Pinpoint the cell where the given text exists, returning its [X, Y] midpoint coordinate. 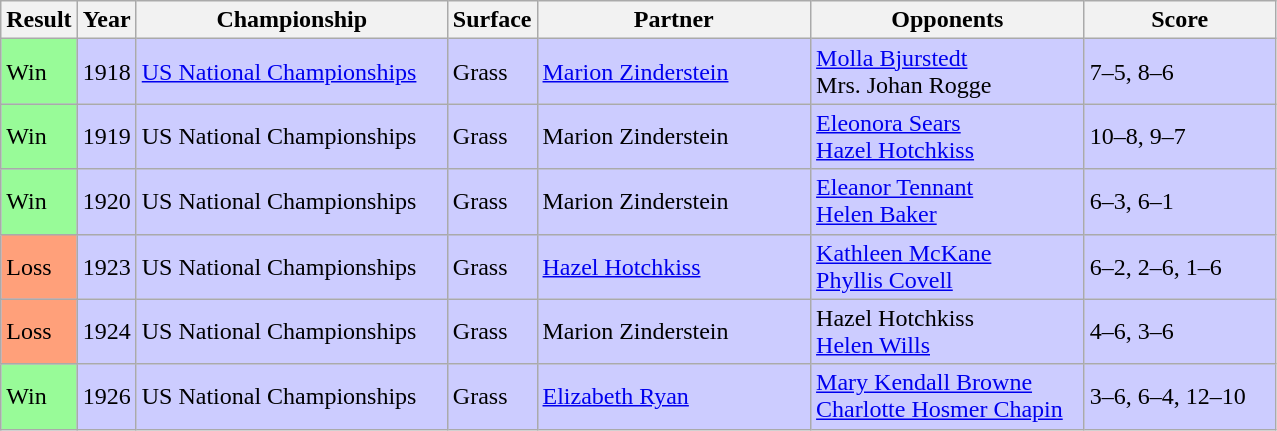
1918 [106, 72]
Partner [674, 20]
Molla Bjurstedt Mrs. Johan Rogge [948, 72]
Opponents [948, 20]
3–6, 6–4, 12–10 [1180, 396]
Result [39, 20]
Elizabeth Ryan [674, 396]
1924 [106, 332]
Hazel Hotchkiss [674, 266]
1923 [106, 266]
1919 [106, 136]
1920 [106, 202]
4–6, 3–6 [1180, 332]
Mary Kendall Browne Charlotte Hosmer Chapin [948, 396]
Score [1180, 20]
6–3, 6–1 [1180, 202]
Eleanor Tennant Helen Baker [948, 202]
10–8, 9–7 [1180, 136]
Championship [292, 20]
1926 [106, 396]
7–5, 8–6 [1180, 72]
Year [106, 20]
Surface [492, 20]
Hazel Hotchkiss Helen Wills [948, 332]
Eleonora Sears Hazel Hotchkiss [948, 136]
Kathleen McKane Phyllis Covell [948, 266]
6–2, 2–6, 1–6 [1180, 266]
